Determine the (x, y) coordinate at the center of the cell enclosing the given text.  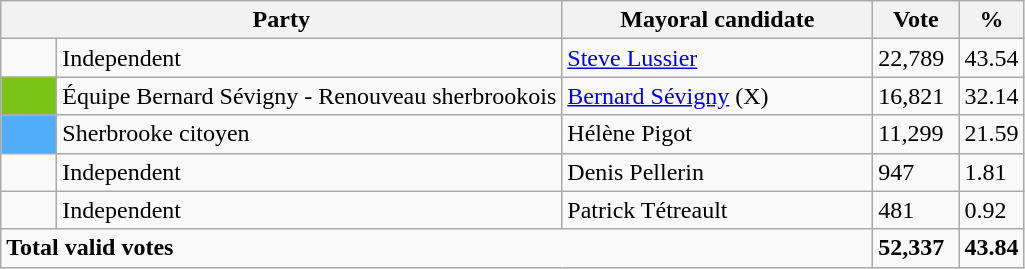
Bernard Sévigny (X) (718, 96)
Total valid votes (437, 248)
43.84 (992, 248)
22,789 (916, 58)
52,337 (916, 248)
11,299 (916, 134)
947 (916, 172)
21.59 (992, 134)
Denis Pellerin (718, 172)
Steve Lussier (718, 58)
Hélène Pigot (718, 134)
Vote (916, 20)
Sherbrooke citoyen (310, 134)
1.81 (992, 172)
% (992, 20)
Party (282, 20)
Patrick Tétreault (718, 210)
481 (916, 210)
0.92 (992, 210)
43.54 (992, 58)
Équipe Bernard Sévigny - Renouveau sherbrookois (310, 96)
32.14 (992, 96)
Mayoral candidate (718, 20)
16,821 (916, 96)
